Pinpoint the cell where the given text exists, returning its (X, Y) midpoint coordinate. 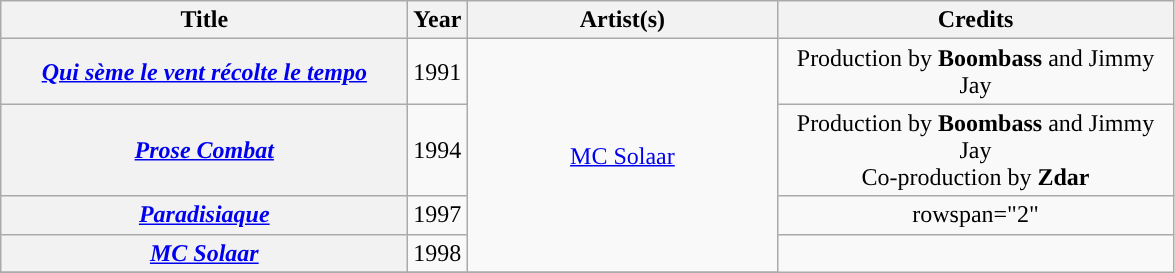
Production by Boombass and Jimmy JayCo-production by Zdar (976, 150)
Artist(s) (622, 20)
1998 (438, 253)
Qui sème le vent récolte le tempo (204, 72)
rowspan="2" (976, 215)
1994 (438, 150)
1997 (438, 215)
Paradisiaque (204, 215)
Prose Combat (204, 150)
Year (438, 20)
Credits (976, 20)
Title (204, 20)
Production by Boombass and Jimmy Jay (976, 72)
1991 (438, 72)
